Search for the cell housing the specified text and yield its [x, y] center coordinate. 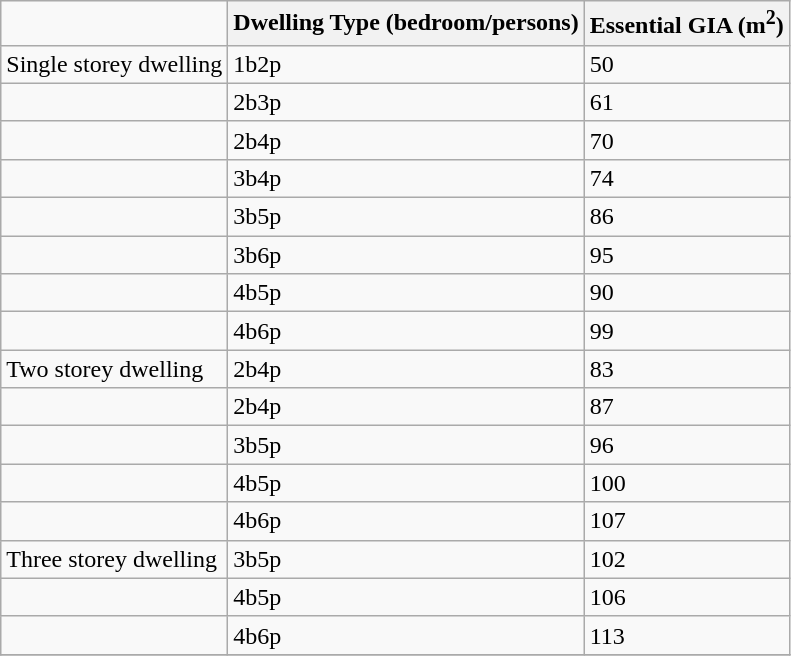
106 [686, 597]
87 [686, 407]
50 [686, 64]
3b6p [406, 255]
83 [686, 369]
99 [686, 331]
2b3p [406, 102]
Three storey dwelling [114, 559]
113 [686, 635]
100 [686, 483]
3b4p [406, 178]
Two storey dwelling [114, 369]
1b2p [406, 64]
96 [686, 445]
95 [686, 255]
107 [686, 521]
86 [686, 217]
Single storey dwelling [114, 64]
102 [686, 559]
74 [686, 178]
90 [686, 293]
61 [686, 102]
Dwelling Type (bedroom/persons) [406, 24]
Essential GIA (m2) [686, 24]
70 [686, 140]
